Return the (X, Y) coordinate for the center point of the cell that contains the specified text.  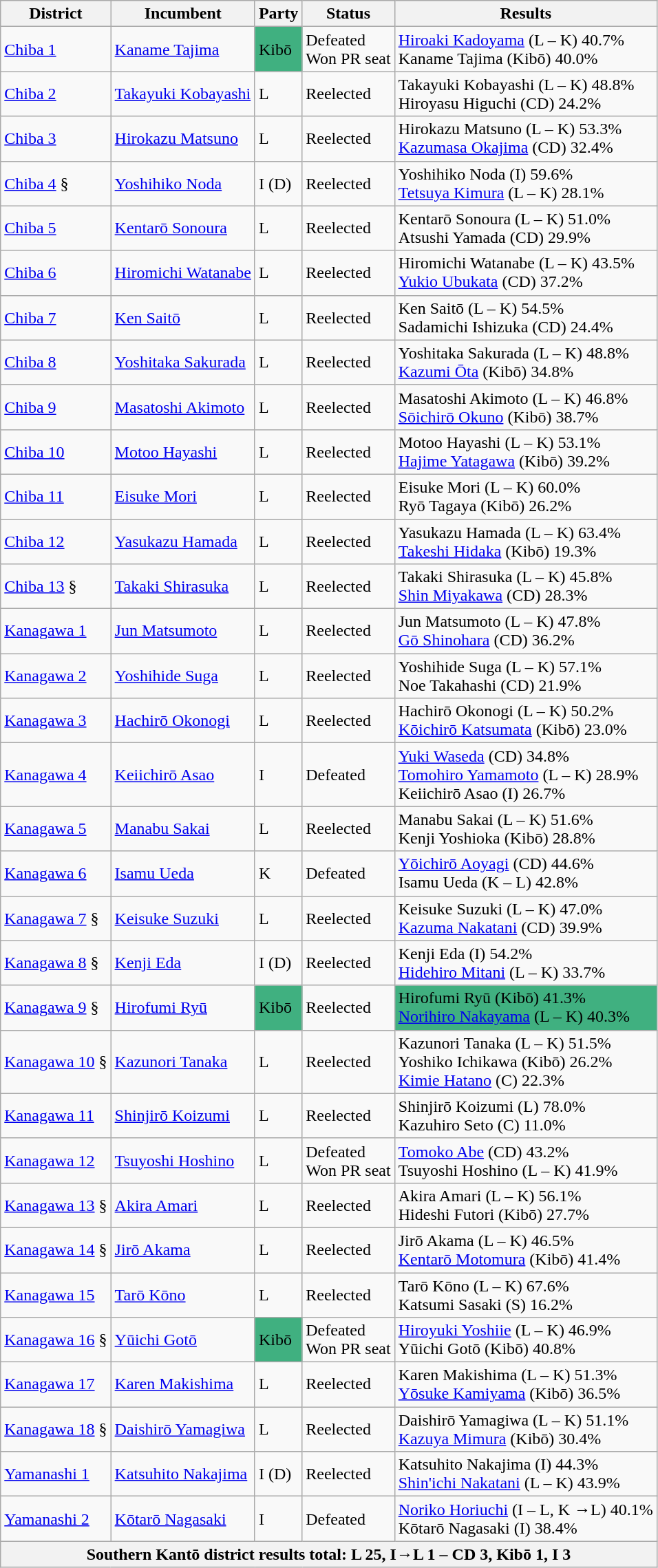
Tomoko Abe (CD) 43.2%Tsuyoshi Hoshino (L – K) 41.9% (526, 1160)
Kōtarō Nagasaki (183, 1519)
Jun Matsumoto (183, 632)
Yamanashi 1 (56, 1474)
Kentarō Sonoura (L – K) 51.0%Atsushi Yamada (CD) 29.9% (526, 228)
Yūichi Gotō (183, 1340)
Shinjirō Koizumi (L) 78.0%Kazuhiro Seto (C) 11.0% (526, 1116)
Yasukazu Hamada (183, 541)
Hirokazu Matsuno (183, 139)
Karen Makishima (183, 1384)
Results (526, 14)
Hirofumi Ryū (183, 1007)
Takayuki Kobayashi (183, 94)
Kanagawa 12 (56, 1160)
Jun Matsumoto (L – K) 47.8%Gō Shinohara (CD) 36.2% (526, 632)
Kanagawa 2 (56, 676)
Shinjirō Koizumi (183, 1116)
Manabu Sakai (183, 828)
Daishirō Yamagiwa (L – K) 51.1%Kazuya Mimura (Kibō) 30.4% (526, 1430)
Chiba 3 (56, 139)
Kanagawa 4 (56, 775)
Chiba 2 (56, 94)
Kentarō Sonoura (183, 228)
Chiba 11 (56, 497)
Keiichirō Asao (183, 775)
Keisuke Suzuki (L – K) 47.0%Kazuma Nakatani (CD) 39.9% (526, 918)
District (56, 14)
Yoshihiko Noda (I) 59.6%Tetsuya Kimura (L – K) 28.1% (526, 183)
Kaname Tajima (183, 50)
Karen Makishima (L – K) 51.3%Yōsuke Kamiyama (Kibō) 36.5% (526, 1384)
Kanagawa 6 (56, 874)
Masatoshi Akimoto (L – K) 46.8%Sōichirō Okuno (Kibō) 38.7% (526, 407)
Hiroaki Kadoyama (L – K) 40.7%Kaname Tajima (Kibō) 40.0% (526, 50)
Southern Kantō district results total: L 25, I→L 1 – CD 3, Kibō 1, I 3 (329, 1554)
Eisuke Mori (183, 497)
Hiroyuki Yoshiie (L – K) 46.9%Yūichi Gotō (Kibō) 40.8% (526, 1340)
Hiromichi Watanabe (183, 272)
Ken Saitō (183, 318)
Keisuke Suzuki (183, 918)
Yasukazu Hamada (L – K) 63.4%Takeshi Hidaka (Kibō) 19.3% (526, 541)
Yamanashi 2 (56, 1519)
Kanagawa 10 § (56, 1062)
Kanagawa 18 § (56, 1430)
Kazunori Tanaka (L – K) 51.5%Yoshiko Ichikawa (Kibō) 26.2%Kimie Hatano (C) 22.3% (526, 1062)
Hachirō Okonogi (L – K) 50.2%Kōichirō Katsumata (Kibō) 23.0% (526, 721)
Takayuki Kobayashi (L – K) 48.8%Hiroyasu Higuchi (CD) 24.2% (526, 94)
Chiba 6 (56, 272)
Tarō Kōno (L – K) 67.6%Katsumi Sasaki (S) 16.2% (526, 1295)
K (278, 874)
Motoo Hayashi (L – K) 53.1%Hajime Yatagawa (Kibō) 39.2% (526, 451)
Chiba 10 (56, 451)
Tarō Kōno (183, 1295)
Chiba 13 § (56, 586)
Chiba 7 (56, 318)
Kanagawa 15 (56, 1295)
Chiba 12 (56, 541)
Kanagawa 11 (56, 1116)
Kanagawa 3 (56, 721)
Chiba 5 (56, 228)
Manabu Sakai (L – K) 51.6%Kenji Yoshioka (Kibō) 28.8% (526, 828)
Yoshihide Suga (L – K) 57.1%Noe Takahashi (CD) 21.9% (526, 676)
Katsuhito Nakajima (183, 1474)
Yōichirō Aoyagi (CD) 44.6%Isamu Ueda (K – L) 42.8% (526, 874)
Kazunori Tanaka (183, 1062)
Kanagawa 1 (56, 632)
Hachirō Okonogi (183, 721)
Chiba 4 § (56, 183)
Eisuke Mori (L – K) 60.0%Ryō Tagaya (Kibō) 26.2% (526, 497)
Masatoshi Akimoto (183, 407)
Party (278, 14)
Yoshihiko Noda (183, 183)
Kanagawa 8 § (56, 963)
Akira Amari (L – K) 56.1%Hideshi Futori (Kibō) 27.7% (526, 1205)
Isamu Ueda (183, 874)
Tsuyoshi Hoshino (183, 1160)
Yoshitaka Sakurada (L – K) 48.8%Kazumi Ōta (Kibō) 34.8% (526, 362)
Takaki Shirasuka (L – K) 45.8%Shin Miyakawa (CD) 28.3% (526, 586)
Yuki Waseda (CD) 34.8%Tomohiro Yamamoto (L – K) 28.9%Keiichirō Asao (I) 26.7% (526, 775)
Daishirō Yamagiwa (183, 1430)
Kanagawa 7 § (56, 918)
Kanagawa 17 (56, 1384)
Yoshitaka Sakurada (183, 362)
Status (348, 14)
Kanagawa 16 § (56, 1340)
Hirofumi Ryū (Kibō) 41.3%Norihiro Nakayama (L – K) 40.3% (526, 1007)
Motoo Hayashi (183, 451)
Kanagawa 13 § (56, 1205)
Kanagawa 5 (56, 828)
Hirokazu Matsuno (L – K) 53.3%Kazumasa Okajima (CD) 32.4% (526, 139)
Ken Saitō (L – K) 54.5%Sadamichi Ishizuka (CD) 24.4% (526, 318)
Kanagawa 14 § (56, 1249)
Akira Amari (183, 1205)
Kenji Eda (183, 963)
Incumbent (183, 14)
Kanagawa 9 § (56, 1007)
Chiba 9 (56, 407)
Hiromichi Watanabe (L – K) 43.5%Yukio Ubukata (CD) 37.2% (526, 272)
Jirō Akama (L – K) 46.5%Kentarō Motomura (Kibō) 41.4% (526, 1249)
Yoshihide Suga (183, 676)
Chiba 8 (56, 362)
Chiba 1 (56, 50)
Noriko Horiuchi (I – L, K →L) 40.1%Kōtarō Nagasaki (I) 38.4% (526, 1519)
Takaki Shirasuka (183, 586)
Kenji Eda (I) 54.2%Hidehiro Mitani (L – K) 33.7% (526, 963)
Jirō Akama (183, 1249)
Katsuhito Nakajima (I) 44.3%Shin'ichi Nakatani (L – K) 43.9% (526, 1474)
